Capture the cell that displays the provided text and extract its [x, y] central coordinate. 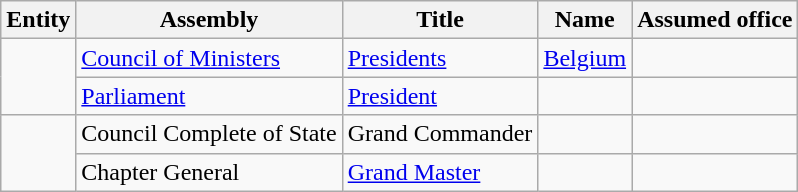
Assembly [209, 20]
Name [585, 20]
Council of Ministers [209, 58]
Assumed office [715, 20]
President [440, 96]
Grand Commander [440, 134]
Entity [38, 20]
Belgium [585, 58]
Grand Master [440, 172]
Parliament [209, 96]
Presidents [440, 58]
Chapter General [209, 172]
Title [440, 20]
Council Complete of State [209, 134]
